Extract the (X, Y) coordinate from the center of the cell holding the provided text.  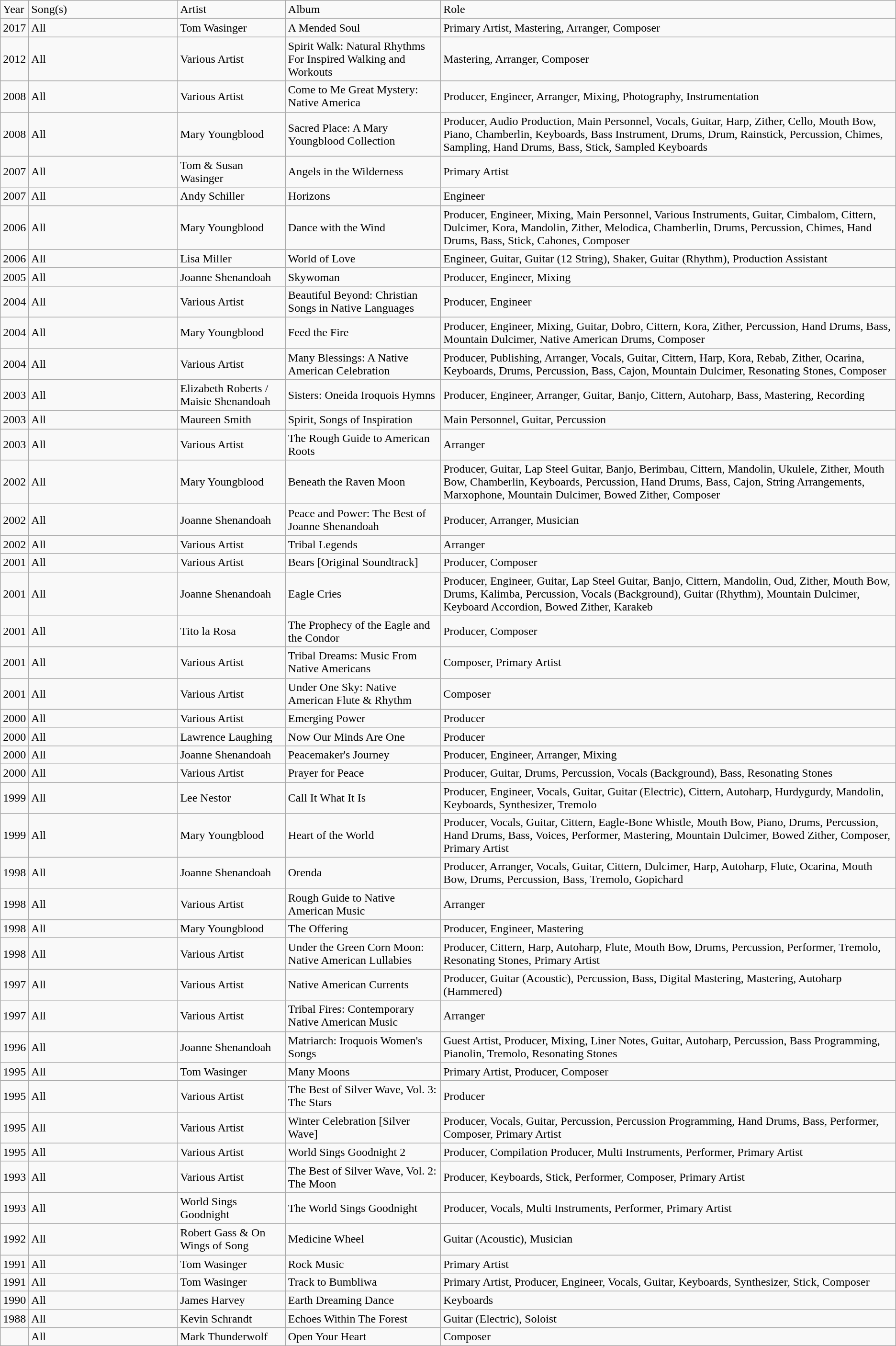
Producer, Vocals, Guitar, Percussion, Percussion Programming, Hand Drums, Bass, Performer, Composer, Primary Artist (668, 1127)
Producer, Guitar (Acoustic), Percussion, Bass, Digital Mastering, Mastering, Autoharp (Hammered) (668, 984)
Matriarch: Iroquois Women's Songs (363, 1047)
Producer, Engineer (668, 302)
A Mended Soul (363, 28)
Producer, Engineer, Vocals, Guitar, Guitar (Electric), Cittern, Autoharp, Hurdygurdy, Mandolin, Keyboards, Synthesizer, Tremolo (668, 798)
Eagle Cries (363, 594)
Producer, Arranger, Musician (668, 520)
Producer, Arranger, Vocals, Guitar, Cittern, Dulcimer, Harp, Autoharp, Flute, Ocarina, Mouth Bow, Drums, Percussion, Bass, Tremolo, Gopichard (668, 873)
Primary Artist, Mastering, Arranger, Composer (668, 28)
Spirit, Songs of Inspiration (363, 420)
Track to Bumbliwa (363, 1282)
Sacred Place: A Mary Youngblood Collection (363, 134)
Sisters: Oneida Iroquois Hymns (363, 396)
Producer, Engineer, Arranger, Mixing, Photography, Instrumentation (668, 97)
Peacemaker's Journey (363, 755)
Skywoman (363, 277)
Andy Schiller (232, 196)
Primary Artist, Producer, Engineer, Vocals, Guitar, Keyboards, Synthesizer, Stick, Composer (668, 1282)
Mark Thunderwolf (232, 1337)
Artist (232, 10)
Year (14, 10)
Prayer for Peace (363, 773)
Heart of the World (363, 836)
Bears [Original Soundtrack] (363, 563)
The Best of Silver Wave, Vol. 2: The Moon (363, 1177)
Rough Guide to Native American Music (363, 904)
Orenda (363, 873)
Maureen Smith (232, 420)
Guest Artist, Producer, Mixing, Liner Notes, Guitar, Autoharp, Percussion, Bass Programming, Pianolin, Tremolo, Resonating Stones (668, 1047)
Lisa Miller (232, 259)
Rock Music (363, 1264)
World Sings Goodnight 2 (363, 1152)
Tribal Fires: Contemporary Native American Music (363, 1016)
Angels in the Wilderness (363, 171)
Elizabeth Roberts / Maisie Shenandoah (232, 396)
Role (668, 10)
1988 (14, 1319)
Many Blessings: A Native American Celebration (363, 364)
The Prophecy of the Eagle and the Condor (363, 631)
Earth Dreaming Dance (363, 1301)
2012 (14, 59)
Horizons (363, 196)
Open Your Heart (363, 1337)
Tito la Rosa (232, 631)
Album (363, 10)
The Offering (363, 929)
1990 (14, 1301)
Lee Nestor (232, 798)
Now Our Minds Are One (363, 736)
Producer, Cittern, Harp, Autoharp, Flute, Mouth Bow, Drums, Percussion, Performer, Tremolo, Resonating Stones, Primary Artist (668, 954)
Spirit Walk: Natural Rhythms For Inspired Walking and Workouts (363, 59)
Producer, Engineer, Mastering (668, 929)
Producer, Vocals, Multi Instruments, Performer, Primary Artist (668, 1208)
Many Moons (363, 1072)
Native American Currents (363, 984)
Robert Gass & On Wings of Song (232, 1239)
Mastering, Arranger, Composer (668, 59)
Song(s) (103, 10)
Guitar (Acoustic), Musician (668, 1239)
Lawrence Laughing (232, 736)
James Harvey (232, 1301)
Producer, Keyboards, Stick, Performer, Composer, Primary Artist (668, 1177)
Engineer (668, 196)
Main Personnel, Guitar, Percussion (668, 420)
Producer, Engineer, Arranger, Mixing (668, 755)
Keyboards (668, 1301)
Composer, Primary Artist (668, 663)
Tribal Legends (363, 544)
Peace and Power: The Best of Joanne Shenandoah (363, 520)
Emerging Power (363, 718)
Under One Sky: Native American Flute & Rhythm (363, 693)
Guitar (Electric), Soloist (668, 1319)
Producer, Engineer, Arranger, Guitar, Banjo, Cittern, Autoharp, Bass, Mastering, Recording (668, 396)
Feed the Fire (363, 332)
Producer, Guitar, Drums, Percussion, Vocals (Background), Bass, Resonating Stones (668, 773)
Under the Green Corn Moon: Native American Lullabies (363, 954)
Beneath the Raven Moon (363, 482)
Tom & Susan Wasinger (232, 171)
Producer, Engineer, Mixing (668, 277)
1992 (14, 1239)
Winter Celebration [Silver Wave] (363, 1127)
Dance with the Wind (363, 227)
The World Sings Goodnight (363, 1208)
Producer, Compilation Producer, Multi Instruments, Performer, Primary Artist (668, 1152)
Engineer, Guitar, Guitar (12 String), Shaker, Guitar (Rhythm), Production Assistant (668, 259)
Producer, Engineer, Mixing, Guitar, Dobro, Cittern, Kora, Zither, Percussion, Hand Drums, Bass, Mountain Dulcimer, Native American Drums, Composer (668, 332)
2017 (14, 28)
2005 (14, 277)
World of Love (363, 259)
Primary Artist, Producer, Composer (668, 1072)
Come to Me Great Mystery: Native America (363, 97)
The Rough Guide to American Roots (363, 444)
Kevin Schrandt (232, 1319)
Tribal Dreams: Music From Native Americans (363, 663)
Echoes Within The Forest (363, 1319)
The Best of Silver Wave, Vol. 3: The Stars (363, 1097)
Call It What It Is (363, 798)
Medicine Wheel (363, 1239)
World Sings Goodnight (232, 1208)
Beautiful Beyond: Christian Songs in Native Languages (363, 302)
1996 (14, 1047)
